Identify which cell holds the provided text, then report its [x, y] central coordinate. 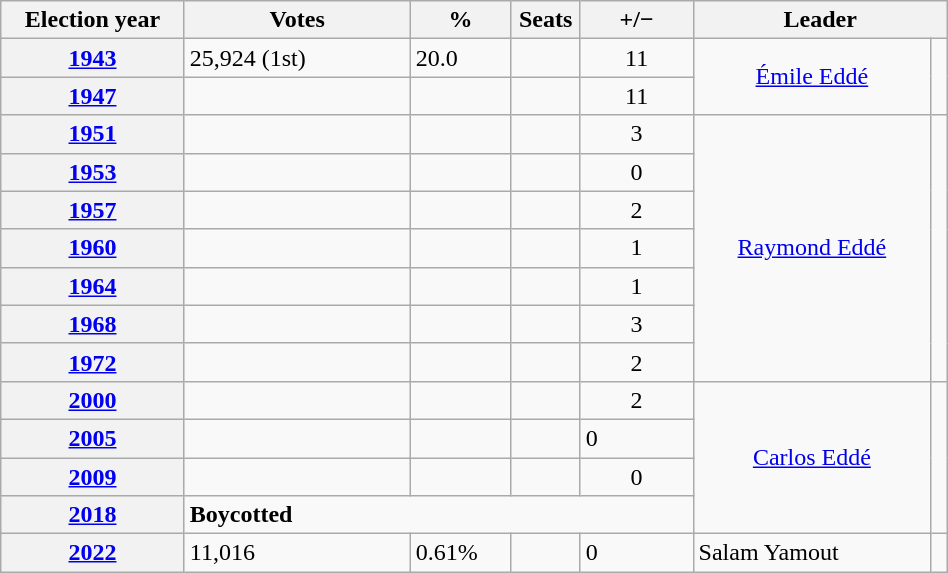
Leader [820, 20]
1968 [92, 324]
Carlos Eddé [812, 457]
+/− [636, 20]
Émile Eddé [812, 77]
20.0 [460, 58]
Salam Yamout [812, 553]
Election year [92, 20]
Seats [546, 20]
0.61% [460, 553]
1972 [92, 362]
Votes [297, 20]
% [460, 20]
2022 [92, 553]
1947 [92, 96]
1943 [92, 58]
2018 [92, 515]
1951 [92, 134]
1964 [92, 286]
1953 [92, 172]
Raymond Eddé [812, 248]
2009 [92, 477]
1957 [92, 210]
11,016 [297, 553]
25,924 (1st) [297, 58]
2005 [92, 438]
1960 [92, 248]
2000 [92, 400]
Boycotted [438, 515]
